Return the (x, y) coordinate for the center point of the cell that contains the specified text.  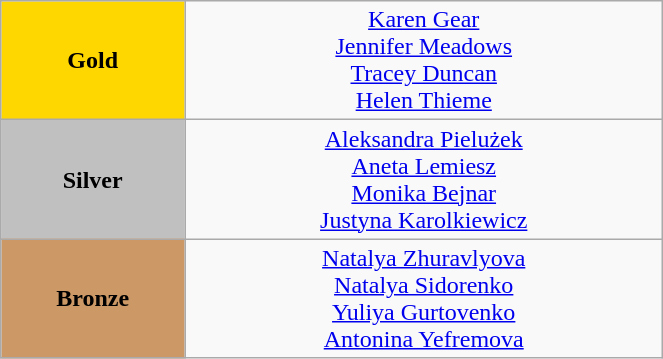
Gold (93, 60)
Aleksandra PielużekAneta LemieszMonika BejnarJustyna Karolkiewicz (424, 180)
Silver (93, 180)
Natalya ZhuravlyovaNatalya SidorenkoYuliya GurtovenkoAntonina Yefremova (424, 298)
Bronze (93, 298)
Karen GearJennifer MeadowsTracey DuncanHelen Thieme (424, 60)
